Find where the given text appears and provide that cell's center as [x, y] coordinate. 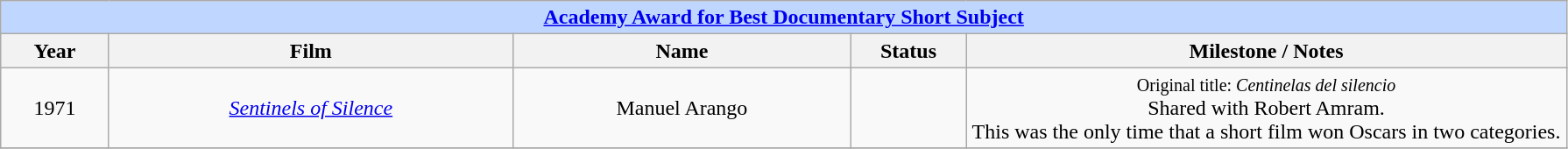
Name [682, 51]
Film [310, 51]
Sentinels of Silence [310, 108]
Year [55, 51]
Academy Award for Best Documentary Short Subject [784, 18]
Manuel Arango [682, 108]
1971 [55, 108]
Milestone / Notes [1266, 51]
Original title: Centinelas del silencioShared with Robert Amram.This was the only time that a short film won Oscars in two categories. [1266, 108]
Status [908, 51]
